Return (X, Y) of the center of cell containing provided text 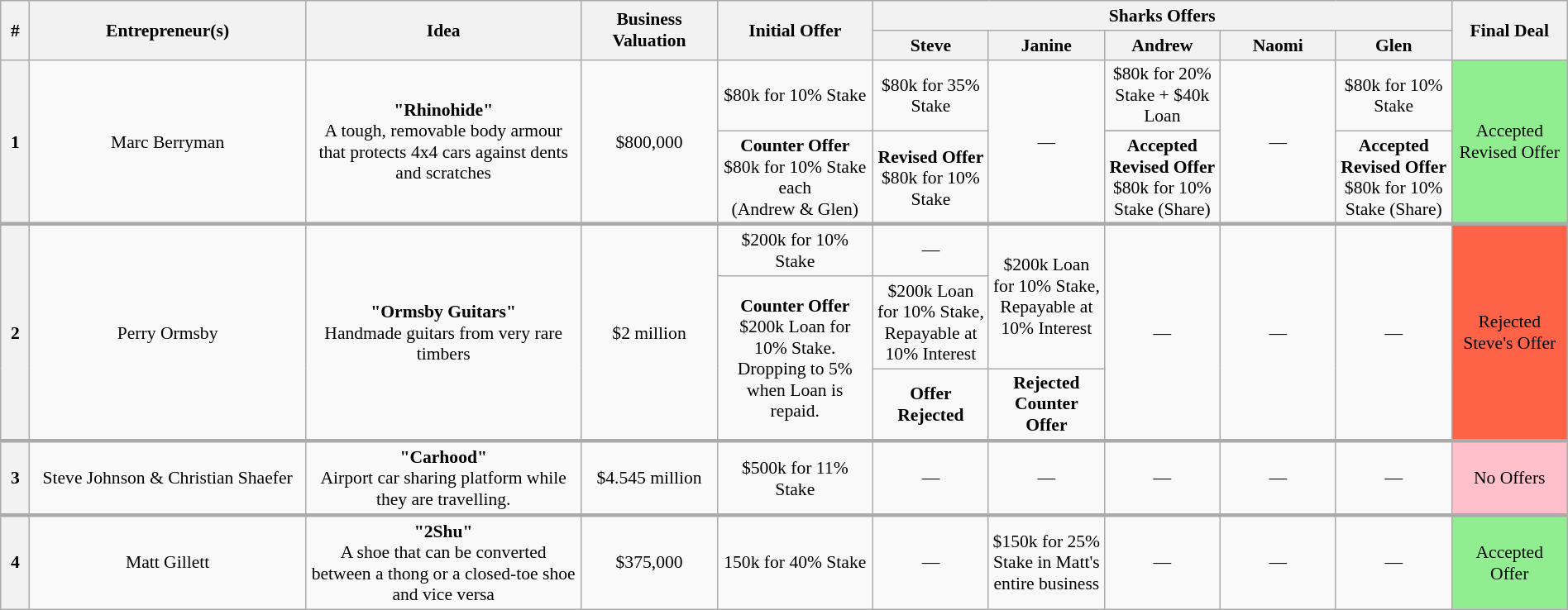
Marc Berryman (168, 142)
$500k for 11% Stake (795, 479)
Janine (1046, 45)
Accepted Revised Offer (1509, 142)
Perry Ormsby (168, 332)
Idea (443, 30)
$375,000 (649, 563)
Initial Offer (795, 30)
150k for 40% Stake (795, 563)
Glen (1394, 45)
$80k for 35% Stake (930, 96)
Steve (930, 45)
$4.545 million (649, 479)
2 (15, 332)
Naomi (1278, 45)
$80k for 20% Stake + $40k Loan (1162, 96)
Business Valuation (649, 30)
No Offers (1509, 479)
# (15, 30)
"2Shu" A shoe that can be converted between a thong or a closed-toe shoe and vice versa (443, 563)
Accepted Offer (1509, 563)
3 (15, 479)
4 (15, 563)
$2 million (649, 332)
Entrepreneur(s) (168, 30)
Andrew (1162, 45)
"Ormsby Guitars" Handmade guitars from very rare timbers (443, 332)
Rejected Counter Offer (1046, 405)
$200k for 10% Stake (795, 250)
Counter Offer$80k for 10% Stake each (Andrew & Glen) (795, 178)
$800,000 (649, 142)
Matt Gillett (168, 563)
Steve Johnson & Christian Shaefer (168, 479)
"Carhood" Airport car sharing platform while they are travelling. (443, 479)
1 (15, 142)
Sharks Offers (1162, 16)
Final Deal (1509, 30)
Rejected Steve's Offer (1509, 332)
Revised Offer$80k for 10% Stake (930, 178)
Counter Offer$200k Loan for 10% Stake. Dropping to 5% when Loan is repaid. (795, 359)
$150k for 25% Stake in Matt's entire business (1046, 563)
"Rhinohide" A tough, removable body armour that protects 4x4 cars against dents and scratches (443, 142)
Offer Rejected (930, 405)
